Pinpoint the cell where the given text exists, returning its (X, Y) midpoint coordinate. 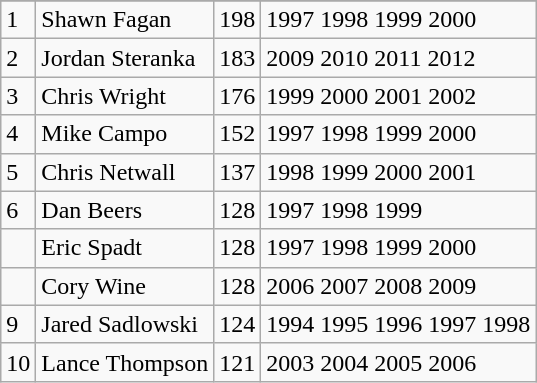
1998 1999 2000 2001 (398, 172)
10 (18, 362)
4 (18, 134)
Shawn Fagan (125, 20)
1 (18, 20)
2 (18, 58)
Chris Netwall (125, 172)
198 (238, 20)
Jared Sadlowski (125, 324)
2009 2010 2011 2012 (398, 58)
1999 2000 2001 2002 (398, 96)
Lance Thompson (125, 362)
Cory Wine (125, 286)
Dan Beers (125, 210)
137 (238, 172)
176 (238, 96)
6 (18, 210)
Mike Campo (125, 134)
Jordan Steranka (125, 58)
121 (238, 362)
3 (18, 96)
9 (18, 324)
2003 2004 2005 2006 (398, 362)
124 (238, 324)
5 (18, 172)
1997 1998 1999 (398, 210)
183 (238, 58)
Chris Wright (125, 96)
2006 2007 2008 2009 (398, 286)
Eric Spadt (125, 248)
1994 1995 1996 1997 1998 (398, 324)
152 (238, 134)
